Pinpoint the cell where the given text exists, returning its [X, Y] midpoint coordinate. 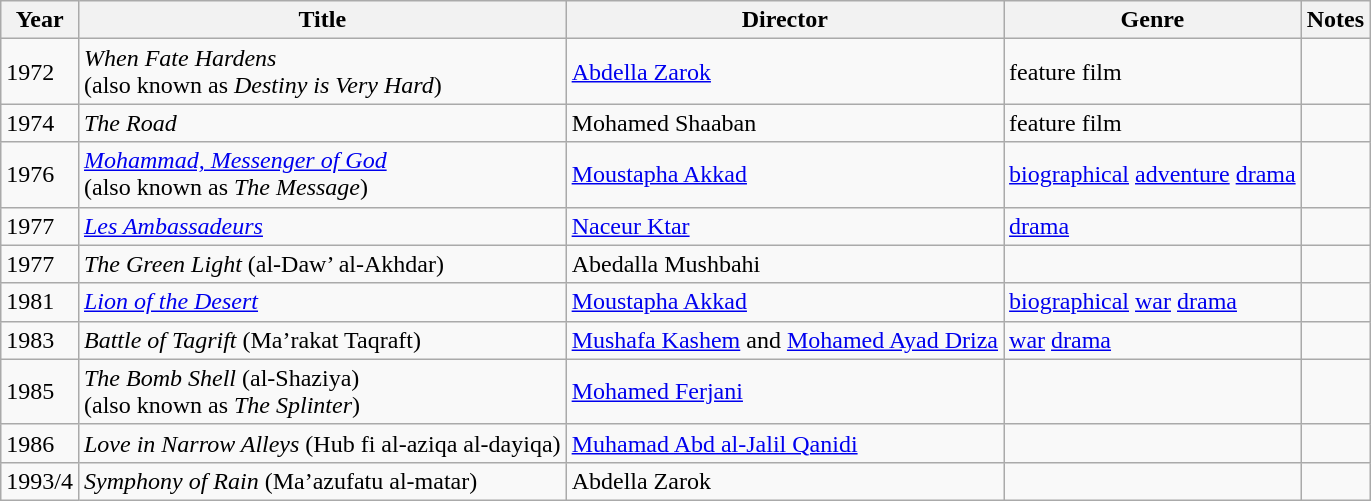
Genre [1153, 20]
Love in Narrow Alleys (Hub fi al-aziqa al-dayiqa) [322, 443]
Year [40, 20]
1976 [40, 174]
1972 [40, 72]
When Fate Hardens(also known as Destiny is Very Hard) [322, 72]
The Road [322, 123]
Les Ambassadeurs [322, 226]
biographical war drama [1153, 302]
The Green Light (al-Daw’ al-Akhdar) [322, 264]
Title [322, 20]
Abedalla Mushbahi [784, 264]
The Bomb Shell (al-Shaziya)(also known as The Splinter) [322, 392]
Muhamad Abd al-Jalil Qanidi [784, 443]
biographical adventure drama [1153, 174]
1981 [40, 302]
1983 [40, 340]
Lion of the Desert [322, 302]
Mushafa Kashem and Mohamed Ayad Driza [784, 340]
Director [784, 20]
1986 [40, 443]
war drama [1153, 340]
Mohamed Ferjani [784, 392]
1985 [40, 392]
1993/4 [40, 481]
Mohamed Shaaban [784, 123]
Naceur Ktar [784, 226]
drama [1153, 226]
Battle of Tagrift (Ma’rakat Taqraft) [322, 340]
Notes [1335, 20]
Mohammad, Messenger of God(also known as The Message) [322, 174]
Symphony of Rain (Ma’azufatu al-matar) [322, 481]
1974 [40, 123]
